Output the [x, y] coordinate of the center of the cell containing the given text.  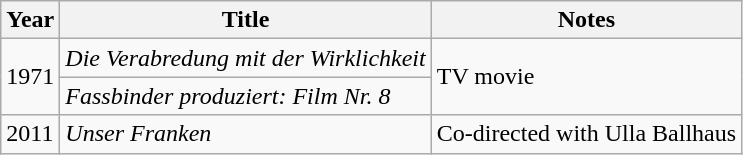
Year [30, 20]
1971 [30, 77]
Die Verabredung mit der Wirklichkeit [246, 58]
Unser Franken [246, 134]
2011 [30, 134]
Co-directed with Ulla Ballhaus [586, 134]
Notes [586, 20]
TV movie [586, 77]
Title [246, 20]
Fassbinder produziert: Film Nr. 8 [246, 96]
